From the cell containing the given text, extract its center point as [x, y] coordinate. 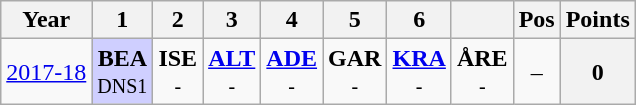
0 [598, 72]
GAR- [355, 72]
BEADNS1 [122, 72]
Year [46, 20]
3 [232, 20]
ALT- [232, 72]
ISE- [178, 72]
ÅRE- [482, 72]
Pos [536, 20]
Points [598, 20]
4 [292, 20]
6 [419, 20]
KRA- [419, 72]
5 [355, 20]
– [536, 72]
1 [122, 20]
2 [178, 20]
2017-18 [46, 72]
ADE- [292, 72]
